For the text-containing cell, return its midpoint in (X, Y) coordinate format. 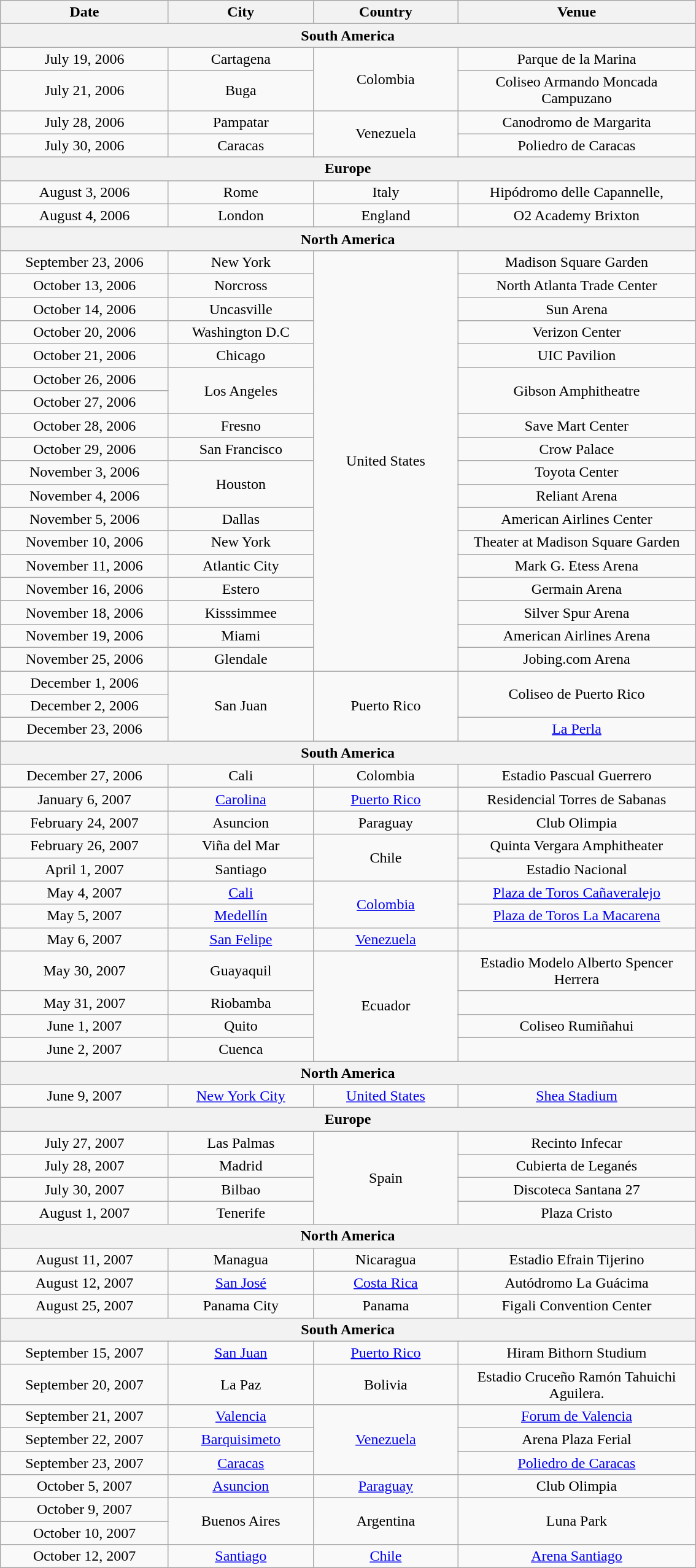
Managua (241, 1259)
November 4, 2006 (85, 496)
Estadio Efrain Tijerino (576, 1259)
Quinta Vergara Amphitheater (576, 846)
Pampatar (241, 122)
November 10, 2006 (85, 542)
Los Angeles (241, 391)
October 9, 2007 (85, 1510)
Mark G. Etess Arena (576, 566)
July 27, 2007 (85, 1143)
Bolivia (385, 1384)
Estero (241, 589)
September 23, 2007 (85, 1463)
Cuenca (241, 1049)
Date (85, 12)
Panama (385, 1306)
Chicago (241, 356)
Hipódromo delle Capannelle, (576, 192)
La Perla (576, 729)
July 19, 2006 (85, 59)
Coliseo Armando Moncada Campuzano (576, 91)
April 1, 2007 (85, 869)
Estadio Nacional (576, 869)
Madison Square Garden (576, 262)
May 30, 2007 (85, 970)
Gibson Amphitheatre (576, 391)
August 12, 2007 (85, 1283)
November 18, 2006 (85, 612)
July 21, 2006 (85, 91)
Estadio Pascual Guerrero (576, 776)
Reliant Arena (576, 496)
December 23, 2006 (85, 729)
Venue (576, 12)
Toyota Center (576, 472)
Houston (241, 484)
England (385, 215)
September 21, 2007 (85, 1416)
Atlantic City (241, 566)
Barquisimeto (241, 1439)
September 22, 2007 (85, 1439)
February 26, 2007 (85, 846)
La Paz (241, 1384)
Parque de la Marina (576, 59)
September 15, 2007 (85, 1353)
Plaza Cristo (576, 1213)
December 2, 2006 (85, 706)
June 1, 2007 (85, 1026)
Spain (385, 1178)
Estadio Cruceño Ramón Tahuichi Aguilera. (576, 1384)
Plaza de Toros Cañaveralejo (576, 893)
Norcross (241, 285)
October 10, 2007 (85, 1533)
Jobing.com Arena (576, 659)
October 14, 2006 (85, 309)
May 5, 2007 (85, 916)
Argentina (385, 1521)
May 6, 2007 (85, 939)
Recinto Infecar (576, 1143)
North Atlanta Trade Center (576, 285)
October 12, 2007 (85, 1556)
October 20, 2006 (85, 332)
Madrid (241, 1166)
November 16, 2006 (85, 589)
Sun Arena (576, 309)
Miami (241, 636)
Kisssimmee (241, 612)
Discoteca Santana 27 (576, 1189)
London (241, 215)
September 20, 2007 (85, 1384)
Canodromo de Margarita (576, 122)
O2 Academy Brixton (576, 215)
Cubierta de Leganés (576, 1166)
July 28, 2007 (85, 1166)
November 3, 2006 (85, 472)
Glendale (241, 659)
American Airlines Arena (576, 636)
Arena Plaza Ferial (576, 1439)
August 4, 2006 (85, 215)
Bilbao (241, 1189)
Hiram Bithorn Studium (576, 1353)
Fresno (241, 426)
Estadio Modelo Alberto Spencer Herrera (576, 970)
Coliseo Rumiñahui (576, 1026)
Silver Spur Arena (576, 612)
Nicaragua (385, 1259)
Uncasville (241, 309)
July 30, 2007 (85, 1189)
Cartagena (241, 59)
Viña del Mar (241, 846)
May 31, 2007 (85, 1002)
Theater at Madison Square Garden (576, 542)
American Airlines Center (576, 519)
January 6, 2007 (85, 799)
Tenerife (241, 1213)
November 5, 2006 (85, 519)
City (241, 12)
Arena Santiago (576, 1556)
Guayaquil (241, 970)
August 11, 2007 (85, 1259)
Shea Stadium (576, 1096)
October 21, 2006 (85, 356)
February 24, 2007 (85, 823)
Costa Rica (385, 1283)
Valencia (241, 1416)
Forum de Valencia (576, 1416)
Medellín (241, 916)
October 26, 2006 (85, 379)
Buga (241, 91)
Las Palmas (241, 1143)
Crow Palace (576, 449)
July 28, 2006 (85, 122)
August 25, 2007 (85, 1306)
October 5, 2007 (85, 1486)
Panama City (241, 1306)
Save Mart Center (576, 426)
September 23, 2006 (85, 262)
May 4, 2007 (85, 893)
October 29, 2006 (85, 449)
San Felipe (241, 939)
New York City (241, 1096)
Quito (241, 1026)
Italy (385, 192)
December 1, 2006 (85, 683)
October 28, 2006 (85, 426)
December 27, 2006 (85, 776)
August 1, 2007 (85, 1213)
San José (241, 1283)
November 19, 2006 (85, 636)
Rome (241, 192)
October 27, 2006 (85, 402)
Riobamba (241, 1002)
Dallas (241, 519)
Plaza de Toros La Macarena (576, 916)
Carolina (241, 799)
Ecuador (385, 1006)
Residencial Torres de Sabanas (576, 799)
Autódromo La Guácima (576, 1283)
June 9, 2007 (85, 1096)
Figali Convention Center (576, 1306)
Coliseo de Puerto Rico (576, 694)
San Francisco (241, 449)
Verizon Center (576, 332)
UIC Pavilion (576, 356)
Washington D.C (241, 332)
November 11, 2006 (85, 566)
August 3, 2006 (85, 192)
Country (385, 12)
Luna Park (576, 1521)
Buenos Aires (241, 1521)
July 30, 2006 (85, 145)
November 25, 2006 (85, 659)
Germain Arena (576, 589)
June 2, 2007 (85, 1049)
October 13, 2006 (85, 285)
